For the text-containing cell, return its midpoint in [x, y] coordinate format. 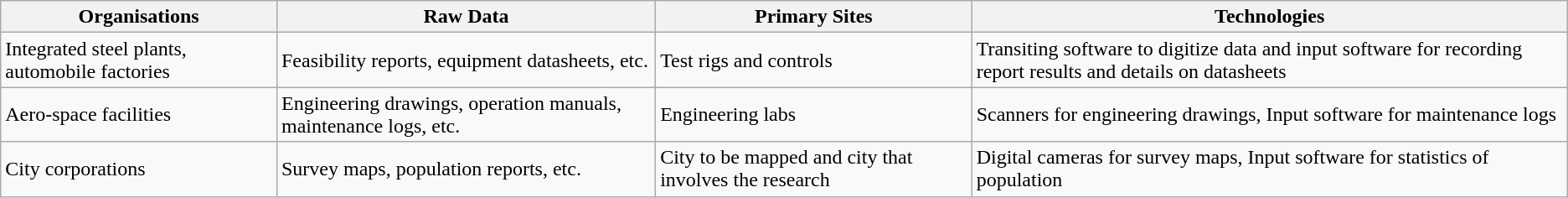
Transiting software to digitize data and input software for recording report results and details on datasheets [1270, 60]
Organisations [139, 17]
Digital cameras for survey maps, Input software for statistics of population [1270, 169]
City to be mapped and city that involves the research [814, 169]
Scanners for engineering drawings, Input software for maintenance logs [1270, 114]
Primary Sites [814, 17]
City corporations [139, 169]
Aero-space facilities [139, 114]
Engineering labs [814, 114]
Integrated steel plants, automobile factories [139, 60]
Technologies [1270, 17]
Feasibility reports, equipment datasheets, etc. [466, 60]
Test rigs and controls [814, 60]
Survey maps, population reports, etc. [466, 169]
Engineering drawings, operation manuals, maintenance logs, etc. [466, 114]
Raw Data [466, 17]
